Provide the (x, y) coordinate of the cell's center where the given text is located.  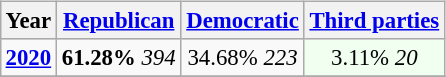
61.28% 394 (118, 58)
Democratic (242, 21)
Republican (118, 21)
Year (28, 21)
3.11% 20 (374, 58)
Third parties (374, 21)
34.68% 223 (242, 58)
2020 (28, 58)
